From the cell containing the given text, extract its center point as (x, y) coordinate. 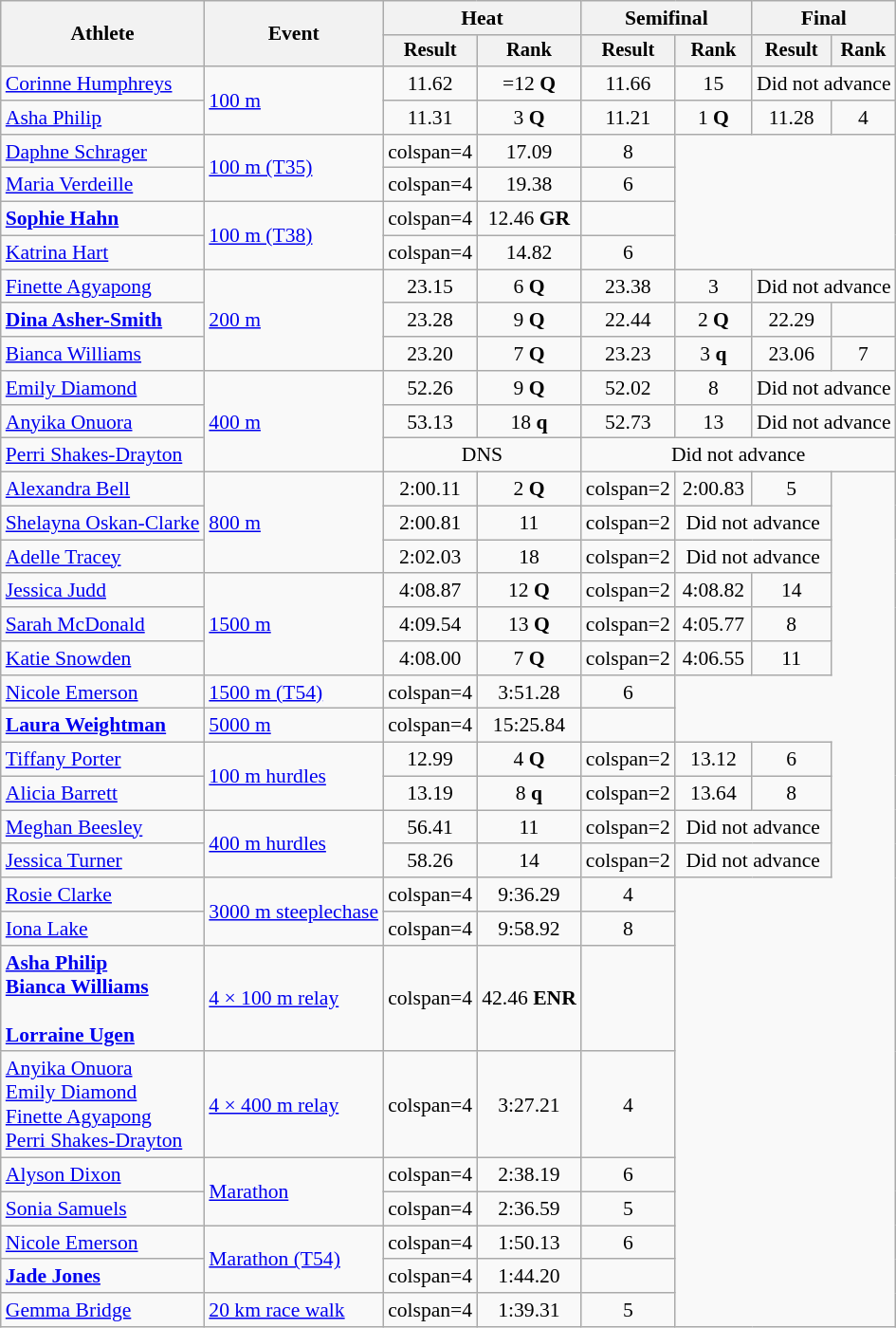
4 Q (529, 760)
Jade Jones (102, 1277)
3:51.28 (529, 692)
Corinne Humphreys (102, 83)
4:09.54 (430, 624)
2:02.03 (430, 557)
15:25.84 (529, 726)
800 m (294, 524)
14.82 (529, 253)
5000 m (294, 726)
400 m (294, 421)
Sophie Hahn (102, 219)
Final (824, 18)
23.20 (430, 354)
22.44 (628, 321)
2:00.81 (430, 524)
400 m hurdles (294, 844)
Alicia Barrett (102, 794)
Sarah McDonald (102, 624)
Tiffany Porter (102, 760)
53.13 (430, 422)
Marathon (294, 1191)
18 q (529, 422)
Sonia Samuels (102, 1209)
Event (294, 34)
1500 m (T54) (294, 692)
13 (713, 422)
Finette Agyapong (102, 286)
20 km race walk (294, 1310)
Athlete (102, 34)
2:38.19 (529, 1175)
52.73 (628, 422)
Dina Asher-Smith (102, 321)
11.28 (791, 118)
52.02 (628, 388)
1:50.13 (529, 1243)
8 q (529, 794)
52.26 (430, 388)
3 Q (529, 118)
23.28 (430, 321)
3:27.21 (529, 1105)
23.06 (791, 354)
200 m (294, 321)
11.21 (628, 118)
Shelayna Oskan-Clarke (102, 524)
13.19 (430, 794)
Daphne Schrager (102, 152)
23.23 (628, 354)
100 m (294, 101)
1:39.31 (529, 1310)
Iona Lake (102, 929)
12.46 GR (529, 219)
12 Q (529, 591)
13.64 (713, 794)
Heat (482, 18)
=12 Q (529, 83)
2:00.11 (430, 489)
13 Q (529, 624)
1500 m (294, 624)
Maria Verdeille (102, 185)
Asha Philip (102, 118)
4:08.00 (430, 658)
58.26 (430, 861)
Jessica Turner (102, 861)
Jessica Judd (102, 591)
Semifinal (667, 18)
Gemma Bridge (102, 1310)
Katrina Hart (102, 253)
11.62 (430, 83)
4:08.82 (713, 591)
19.38 (529, 185)
23.15 (430, 286)
Laura Weightman (102, 726)
4:08.87 (430, 591)
6 Q (529, 286)
11.66 (628, 83)
3000 m steeplechase (294, 911)
7 (863, 354)
4:05.77 (713, 624)
DNS (482, 455)
9:58.92 (529, 929)
Perri Shakes-Drayton (102, 455)
Emily Diamond (102, 388)
42.46 ENR (529, 999)
2:36.59 (529, 1209)
23.38 (628, 286)
Alyson Dixon (102, 1175)
9:36.29 (529, 895)
4:06.55 (713, 658)
Adelle Tracey (102, 557)
11.31 (430, 118)
4 × 400 m relay (294, 1105)
Asha PhilipBianca WilliamsLorraine Ugen (102, 999)
Bianca Williams (102, 354)
3 q (713, 354)
Rosie Clarke (102, 895)
3 (713, 286)
100 m (T35) (294, 169)
2:00.83 (713, 489)
1 Q (713, 118)
Katie Snowden (102, 658)
17.09 (529, 152)
4 × 100 m relay (294, 999)
Alexandra Bell (102, 489)
100 m (T38) (294, 235)
Marathon (T54) (294, 1260)
22.29 (791, 321)
Anyika OnuoraEmily DiamondFinette AgyapongPerri Shakes-Drayton (102, 1105)
18 (529, 557)
Anyika Onuora (102, 422)
1:44.20 (529, 1277)
100 m hurdles (294, 776)
56.41 (430, 827)
15 (713, 83)
12.99 (430, 760)
13.12 (713, 760)
Meghan Beesley (102, 827)
